Locate the cell with the specified text and output its [X, Y] center coordinate. 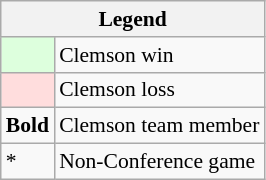
Clemson loss [159, 90]
Legend [133, 19]
* [28, 162]
Non-Conference game [159, 162]
Bold [28, 126]
Clemson team member [159, 126]
Clemson win [159, 55]
